Search for the cell housing the specified text and yield its (X, Y) center coordinate. 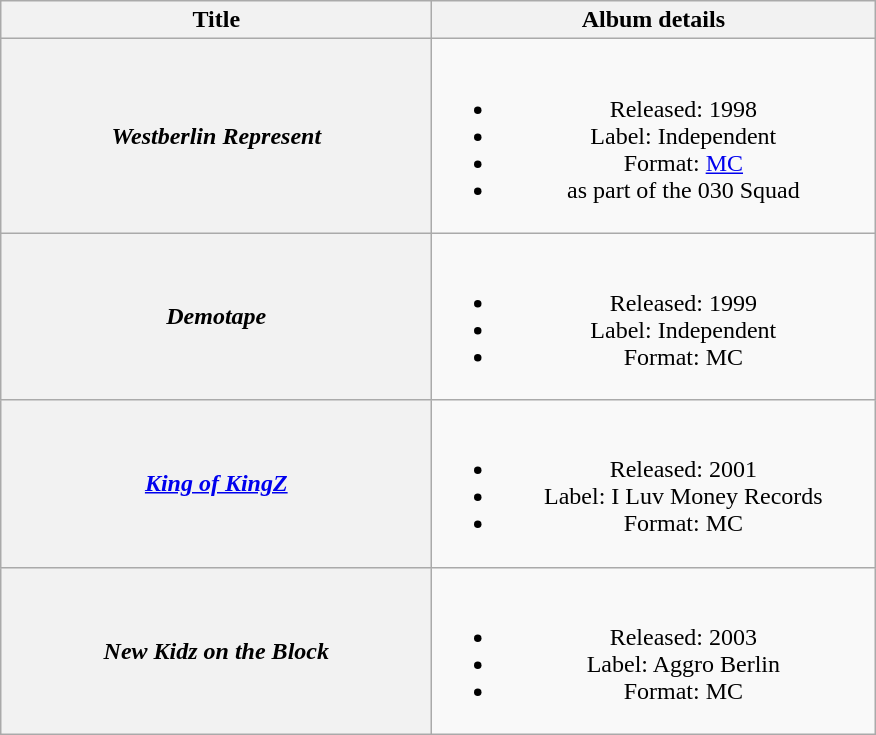
New Kidz on the Block (216, 650)
Released: 1998Label: IndependentFormat: MCas part of the 030 Squad (654, 136)
Westberlin Represent (216, 136)
Released: 2003Label: Aggro BerlinFormat: MC (654, 650)
King of KingZ (216, 484)
Demotape (216, 316)
Album details (654, 20)
Title (216, 20)
Released: 1999Label: IndependentFormat: MC (654, 316)
Released: 2001Label: I Luv Money RecordsFormat: MC (654, 484)
